Provide the (x, y) coordinate of the cell's center where the given text is located.  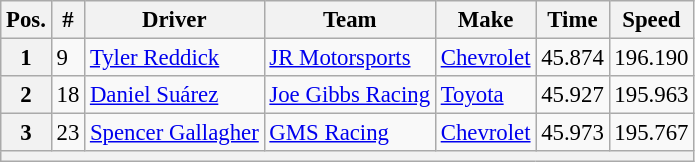
2 (26, 95)
1 (26, 58)
3 (26, 133)
195.767 (652, 133)
Pos. (26, 20)
195.963 (652, 95)
45.874 (572, 58)
Joe Gibbs Racing (350, 95)
45.927 (572, 95)
Team (350, 20)
Time (572, 20)
Toyota (485, 95)
45.973 (572, 133)
23 (68, 133)
Driver (174, 20)
JR Motorsports (350, 58)
Make (485, 20)
# (68, 20)
Daniel Suárez (174, 95)
Speed (652, 20)
GMS Racing (350, 133)
Spencer Gallagher (174, 133)
196.190 (652, 58)
Tyler Reddick (174, 58)
18 (68, 95)
9 (68, 58)
